Detect which cell encompasses the target text, then output its [X, Y] center coordinate. 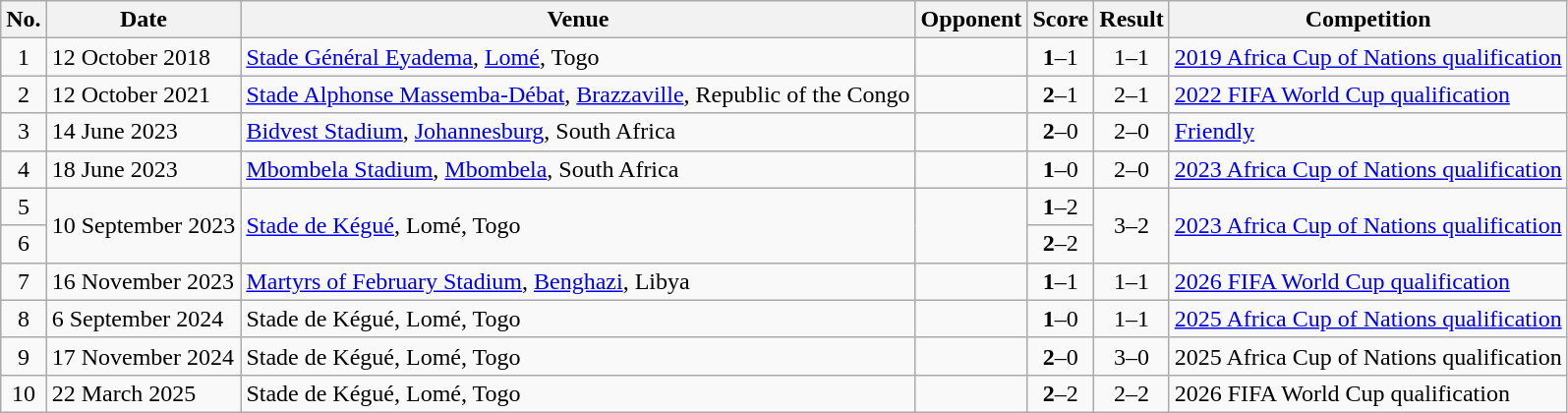
Result [1132, 20]
Mbombela Stadium, Mbombela, South Africa [578, 169]
2 [24, 94]
3–0 [1132, 356]
1 [24, 57]
9 [24, 356]
6 September 2024 [144, 319]
Stade Général Eyadema, Lomé, Togo [578, 57]
3 [24, 132]
4 [24, 169]
14 June 2023 [144, 132]
Opponent [971, 20]
Venue [578, 20]
10 September 2023 [144, 225]
Score [1061, 20]
Friendly [1368, 132]
Bidvest Stadium, Johannesburg, South Africa [578, 132]
12 October 2021 [144, 94]
17 November 2024 [144, 356]
18 June 2023 [144, 169]
16 November 2023 [144, 281]
Date [144, 20]
2019 Africa Cup of Nations qualification [1368, 57]
Competition [1368, 20]
7 [24, 281]
No. [24, 20]
2022 FIFA World Cup qualification [1368, 94]
3–2 [1132, 225]
Martyrs of February Stadium, Benghazi, Libya [578, 281]
10 [24, 393]
6 [24, 244]
22 March 2025 [144, 393]
Stade Alphonse Massemba-Débat, Brazzaville, Republic of the Congo [578, 94]
12 October 2018 [144, 57]
1–2 [1061, 206]
8 [24, 319]
5 [24, 206]
